Output the [X, Y] coordinate of the center of the cell containing the given text.  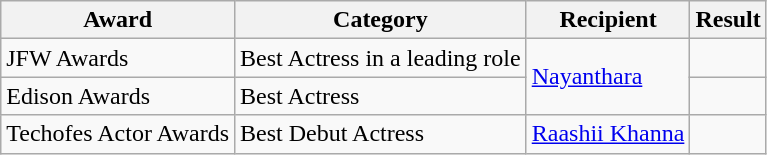
Category [381, 20]
Result [728, 20]
Best Debut Actress [381, 134]
Best Actress in a leading role [381, 58]
Raashii Khanna [608, 134]
Nayanthara [608, 77]
JFW Awards [118, 58]
Award [118, 20]
Best Actress [381, 96]
Edison Awards [118, 96]
Techofes Actor Awards [118, 134]
Recipient [608, 20]
